Return the (X, Y) coordinate for the center point of the cell that contains the specified text.  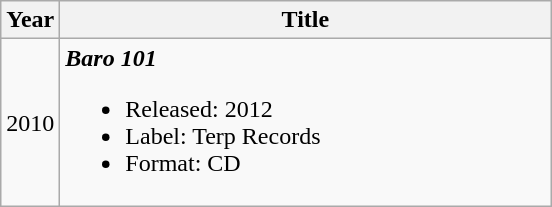
2010 (30, 122)
Title (306, 20)
Baro 101Released: 2012Label: Terp Records Format: CD (306, 122)
Year (30, 20)
